Pinpoint the cell where the given text exists, returning its (X, Y) midpoint coordinate. 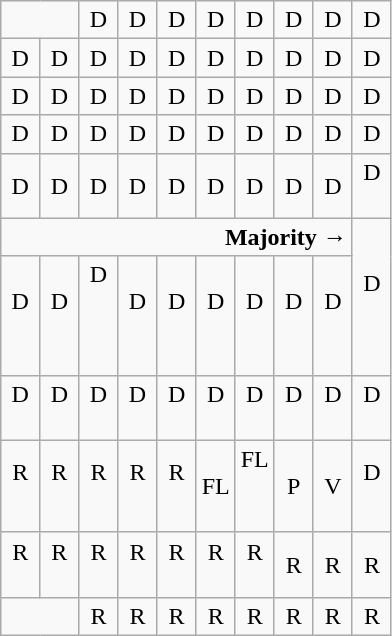
P (294, 486)
Majority → (177, 237)
V (332, 486)
